Scan for the cell matching the given text and deliver its (X, Y) coordinate at center. 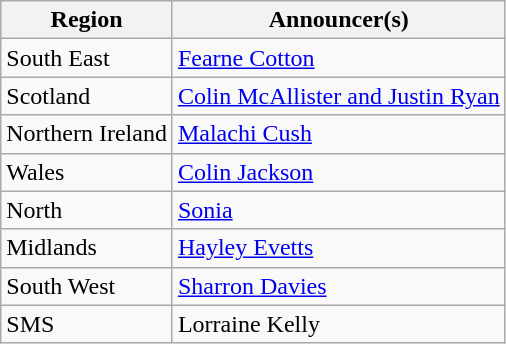
Hayley Evetts (338, 248)
Northern Ireland (87, 134)
Region (87, 20)
Wales (87, 172)
Midlands (87, 248)
South West (87, 286)
North (87, 210)
Sonia (338, 210)
Colin Jackson (338, 172)
Announcer(s) (338, 20)
Scotland (87, 96)
Lorraine Kelly (338, 324)
Malachi Cush (338, 134)
Colin McAllister and Justin Ryan (338, 96)
Sharron Davies (338, 286)
Fearne Cotton (338, 58)
South East (87, 58)
SMS (87, 324)
